For the text-containing cell, return its midpoint in (X, Y) coordinate format. 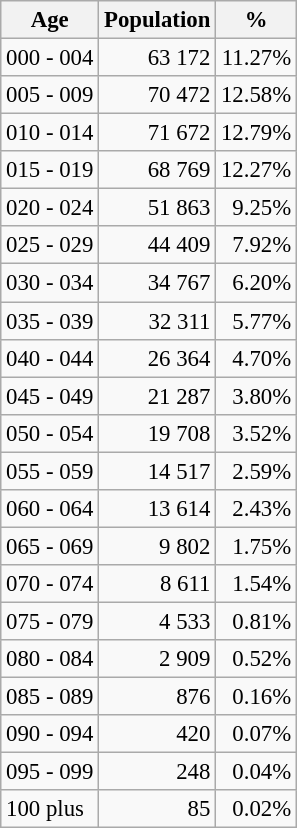
420 (158, 734)
4 533 (158, 621)
100 plus (50, 809)
070 - 074 (50, 584)
12.79% (256, 133)
035 - 039 (50, 321)
085 - 089 (50, 697)
21 287 (158, 396)
075 - 079 (50, 621)
85 (158, 809)
055 - 059 (50, 471)
090 - 094 (50, 734)
12.27% (256, 170)
020 - 024 (50, 208)
32 311 (158, 321)
12.58% (256, 95)
71 672 (158, 133)
030 - 034 (50, 283)
Age (50, 20)
63 172 (158, 58)
0.02% (256, 809)
005 - 009 (50, 95)
040 - 044 (50, 358)
9 802 (158, 546)
876 (158, 697)
065 - 069 (50, 546)
1.54% (256, 584)
13 614 (158, 509)
9.25% (256, 208)
44 409 (158, 245)
11.27% (256, 58)
51 863 (158, 208)
% (256, 20)
4.70% (256, 358)
3.80% (256, 396)
015 - 019 (50, 170)
0.52% (256, 659)
6.20% (256, 283)
70 472 (158, 95)
14 517 (158, 471)
19 708 (158, 433)
2 909 (158, 659)
0.16% (256, 697)
3.52% (256, 433)
68 769 (158, 170)
26 364 (158, 358)
0.81% (256, 621)
025 - 029 (50, 245)
045 - 049 (50, 396)
2.43% (256, 509)
000 - 004 (50, 58)
1.75% (256, 546)
010 - 014 (50, 133)
095 - 099 (50, 772)
2.59% (256, 471)
Population (158, 20)
050 - 054 (50, 433)
5.77% (256, 321)
8 611 (158, 584)
080 - 084 (50, 659)
060 - 064 (50, 509)
34 767 (158, 283)
7.92% (256, 245)
0.07% (256, 734)
248 (158, 772)
0.04% (256, 772)
